Pinpoint the cell where the given text exists, returning its (x, y) midpoint coordinate. 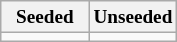
Unseeded (133, 17)
Seeded (45, 17)
